Search for the cell housing the specified text and yield its (x, y) center coordinate. 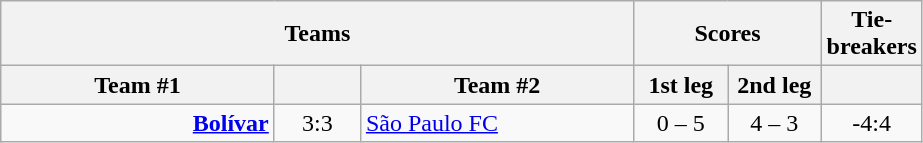
Teams (318, 34)
-4:4 (872, 123)
3:3 (317, 123)
Team #1 (138, 85)
0 – 5 (681, 123)
4 – 3 (775, 123)
São Paulo FC (497, 123)
Team #2 (497, 85)
Scores (728, 34)
Bolívar (138, 123)
1st leg (681, 85)
Tie-breakers (872, 34)
2nd leg (775, 85)
